For the text-containing cell, return its midpoint in (X, Y) coordinate format. 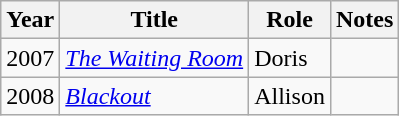
Notes (364, 20)
The Waiting Room (154, 58)
Doris (290, 58)
Allison (290, 96)
Blackout (154, 96)
Year (30, 20)
Title (154, 20)
2007 (30, 58)
2008 (30, 96)
Role (290, 20)
